Search for the cell housing the specified text and yield its (X, Y) center coordinate. 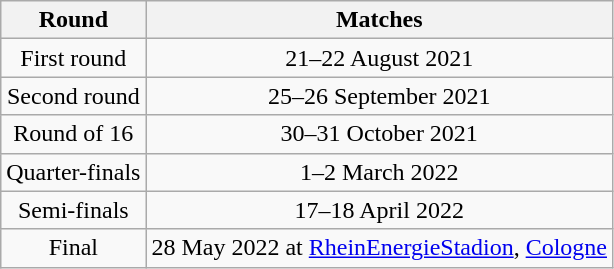
Round of 16 (74, 134)
Quarter-finals (74, 172)
28 May 2022 at RheinEnergieStadion, Cologne (380, 248)
Semi-finals (74, 210)
25–26 September 2021 (380, 96)
Second round (74, 96)
Round (74, 20)
1–2 March 2022 (380, 172)
Matches (380, 20)
Final (74, 248)
17–18 April 2022 (380, 210)
First round (74, 58)
30–31 October 2021 (380, 134)
21–22 August 2021 (380, 58)
